Return [x, y] of the center of cell containing provided text 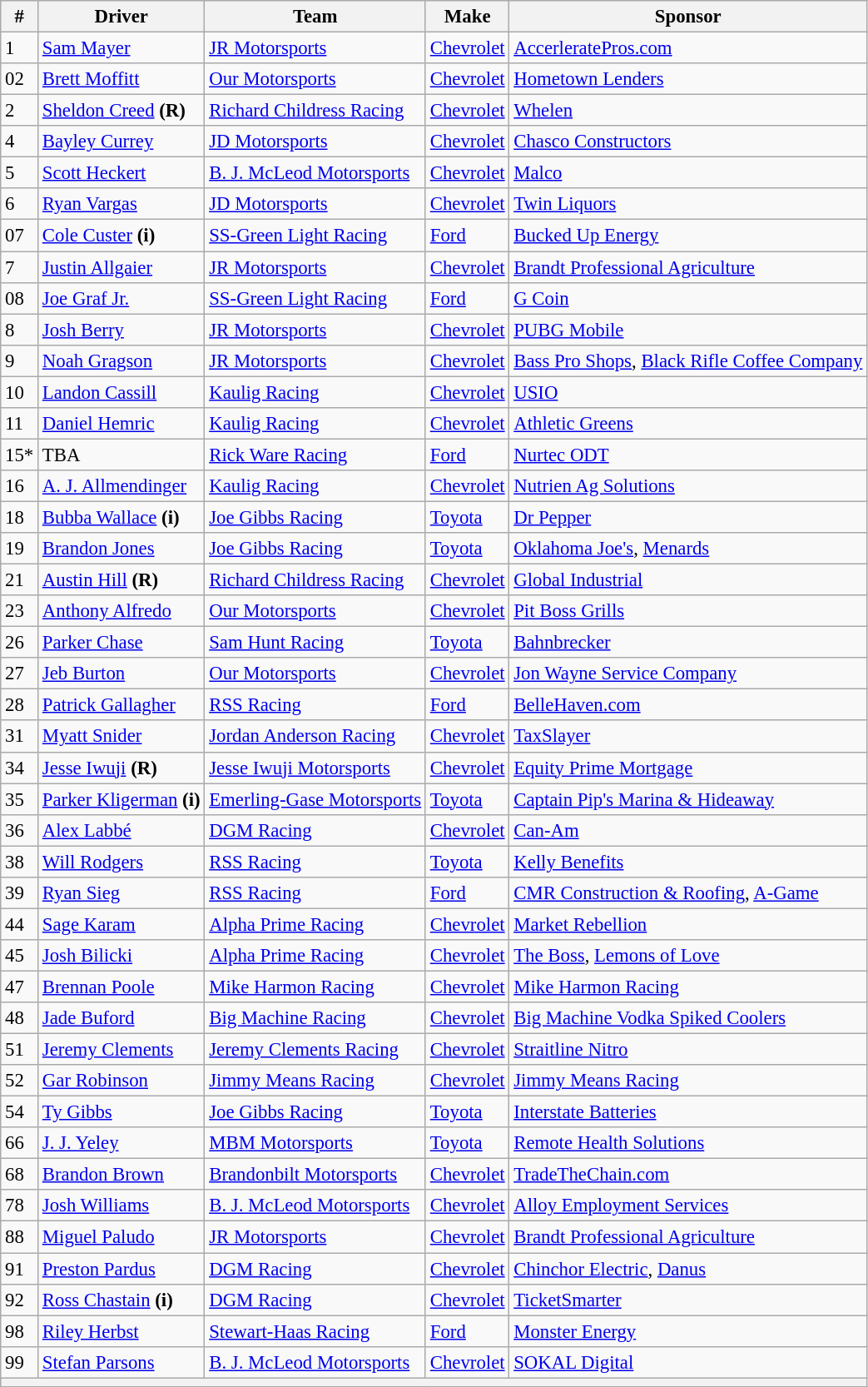
TradeTheChain.com [688, 1175]
Jade Buford [122, 1018]
99 [20, 1362]
98 [20, 1331]
Jeb Burton [122, 674]
Josh Berry [122, 330]
Alex Labbé [122, 830]
10 [20, 392]
Chinchor Electric, Danus [688, 1269]
Austin Hill (R) [122, 580]
Rick Ware Racing [315, 455]
Hometown Lenders [688, 79]
Ryan Vargas [122, 204]
Equity Prime Mortgage [688, 768]
1 [20, 48]
MBM Motorsports [315, 1143]
Josh Bilicki [122, 956]
18 [20, 517]
66 [20, 1143]
The Boss, Lemons of Love [688, 956]
Sponsor [688, 17]
Bahnbrecker [688, 643]
Nurtec ODT [688, 455]
Parker Kligerman (i) [122, 799]
Miguel Paludo [122, 1237]
Ty Gibbs [122, 1112]
Myatt Snider [122, 737]
Pit Boss Grills [688, 611]
TicketSmarter [688, 1300]
Stewart-Haas Racing [315, 1331]
Justin Allgaier [122, 267]
Jesse Iwuji Motorsports [315, 768]
Parker Chase [122, 643]
Oklahoma Joe's, Menards [688, 549]
Sheldon Creed (R) [122, 111]
Team [315, 17]
Driver [122, 17]
23 [20, 611]
Stefan Parsons [122, 1362]
A. J. Allmendinger [122, 486]
Monster Energy [688, 1331]
Sam Mayer [122, 48]
26 [20, 643]
2 [20, 111]
Captain Pip's Marina & Hideaway [688, 799]
Jeremy Clements [122, 1050]
5 [20, 173]
Jesse Iwuji (R) [122, 768]
Bucked Up Energy [688, 236]
Emerling-Gase Motorsports [315, 799]
Ryan Sieg [122, 893]
Interstate Batteries [688, 1112]
Whelen [688, 111]
Patrick Gallagher [122, 705]
47 [20, 987]
PUBG Mobile [688, 330]
# [20, 17]
Nutrien Ag Solutions [688, 486]
Ross Chastain (i) [122, 1300]
15* [20, 455]
Brennan Poole [122, 987]
36 [20, 830]
Will Rodgers [122, 862]
Sam Hunt Racing [315, 643]
TaxSlayer [688, 737]
Malco [688, 173]
Can-Am [688, 830]
Jeremy Clements Racing [315, 1050]
Athletic Greens [688, 424]
28 [20, 705]
Josh Williams [122, 1206]
91 [20, 1269]
7 [20, 267]
Dr Pepper [688, 517]
CMR Construction & Roofing, A-Game [688, 893]
Global Industrial [688, 580]
19 [20, 549]
Anthony Alfredo [122, 611]
54 [20, 1112]
16 [20, 486]
51 [20, 1050]
Sage Karam [122, 924]
G Coin [688, 298]
45 [20, 956]
USIO [688, 392]
Brandonbilt Motorsports [315, 1175]
Make [467, 17]
Bayley Currey [122, 142]
27 [20, 674]
Brett Moffitt [122, 79]
48 [20, 1018]
Bubba Wallace (i) [122, 517]
Jon Wayne Service Company [688, 674]
35 [20, 799]
38 [20, 862]
Brandon Jones [122, 549]
Preston Pardus [122, 1269]
TBA [122, 455]
Landon Cassill [122, 392]
Chasco Constructors [688, 142]
21 [20, 580]
Joe Graf Jr. [122, 298]
34 [20, 768]
44 [20, 924]
AccerleratePros.com [688, 48]
52 [20, 1081]
88 [20, 1237]
SOKAL Digital [688, 1362]
39 [20, 893]
Cole Custer (i) [122, 236]
Daniel Hemric [122, 424]
11 [20, 424]
Kelly Benefits [688, 862]
Straitline Nitro [688, 1050]
6 [20, 204]
Twin Liquors [688, 204]
Bass Pro Shops, Black Rifle Coffee Company [688, 360]
9 [20, 360]
92 [20, 1300]
Remote Health Solutions [688, 1143]
BelleHaven.com [688, 705]
Jordan Anderson Racing [315, 737]
68 [20, 1175]
07 [20, 236]
Big Machine Vodka Spiked Coolers [688, 1018]
8 [20, 330]
Big Machine Racing [315, 1018]
Market Rebellion [688, 924]
Alloy Employment Services [688, 1206]
J. J. Yeley [122, 1143]
Riley Herbst [122, 1331]
08 [20, 298]
4 [20, 142]
Scott Heckert [122, 173]
Gar Robinson [122, 1081]
02 [20, 79]
Noah Gragson [122, 360]
78 [20, 1206]
Brandon Brown [122, 1175]
31 [20, 737]
